Scan for the cell matching the given text and deliver its (X, Y) coordinate at center. 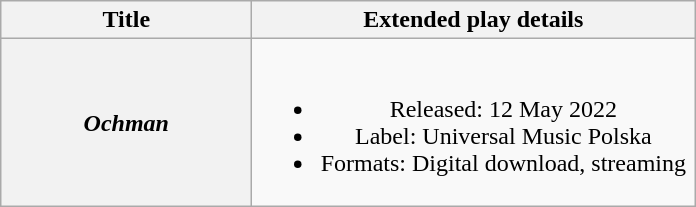
Released: 12 May 2022Label: Universal Music PolskaFormats: Digital download, streaming (474, 122)
Title (126, 20)
Ochman (126, 122)
Extended play details (474, 20)
